Provide the (X, Y) coordinate of the cell's center where the given text is located.  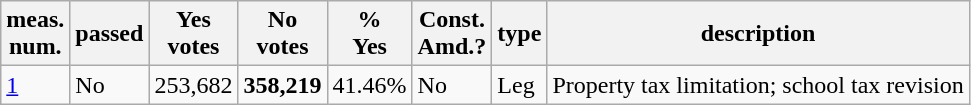
253,682 (194, 85)
Novotes (282, 34)
type (520, 34)
passed (110, 34)
description (758, 34)
41.46% (370, 85)
Property tax limitation; school tax revision (758, 85)
Leg (520, 85)
%Yes (370, 34)
Const.Amd.? (452, 34)
meas.num. (36, 34)
358,219 (282, 85)
1 (36, 85)
Yesvotes (194, 34)
